Identify which cell holds the provided text, then report its [X, Y] central coordinate. 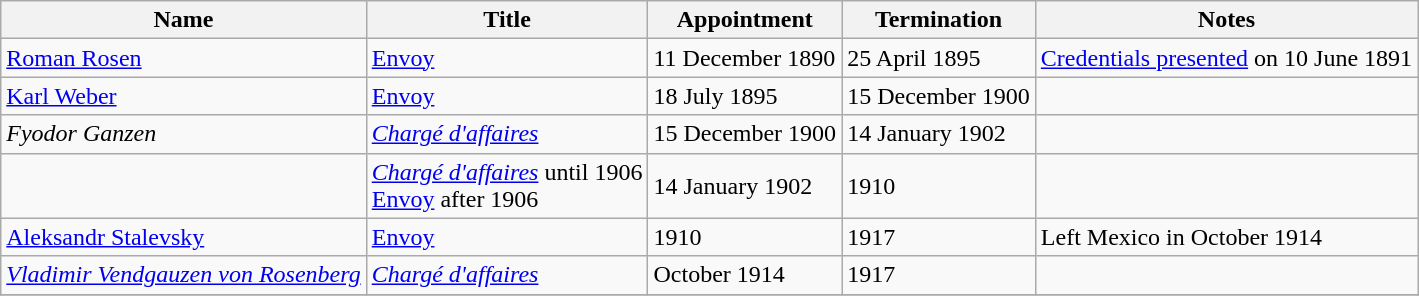
October 1914 [745, 275]
Title [507, 20]
Aleksandr Stalevsky [184, 237]
Roman Rosen [184, 58]
Notes [1226, 20]
Left Mexico in October 1914 [1226, 237]
Appointment [745, 20]
Karl Weber [184, 96]
Credentials presented on 10 June 1891 [1226, 58]
Vladimir Vendgauzen von Rosenberg [184, 275]
Fyodor Ganzen [184, 134]
Termination [939, 20]
Name [184, 20]
18 July 1895 [745, 96]
11 December 1890 [745, 58]
25 April 1895 [939, 58]
Chargé d'affaires until 1906Envoy after 1906 [507, 186]
